Return [x, y] of the center of cell containing provided text 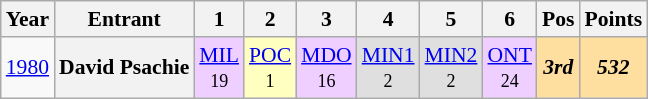
MIN22 [452, 68]
Pos [558, 19]
Points [613, 19]
3 [326, 19]
ONT24 [509, 68]
MIN12 [388, 68]
532 [613, 68]
3rd [558, 68]
5 [452, 19]
Year [28, 19]
MDO16 [326, 68]
David Psachie [124, 68]
Entrant [124, 19]
1980 [28, 68]
2 [270, 19]
1 [219, 19]
POC1 [270, 68]
6 [509, 19]
MIL19 [219, 68]
4 [388, 19]
